Output the [x, y] coordinate of the center of the cell containing the given text.  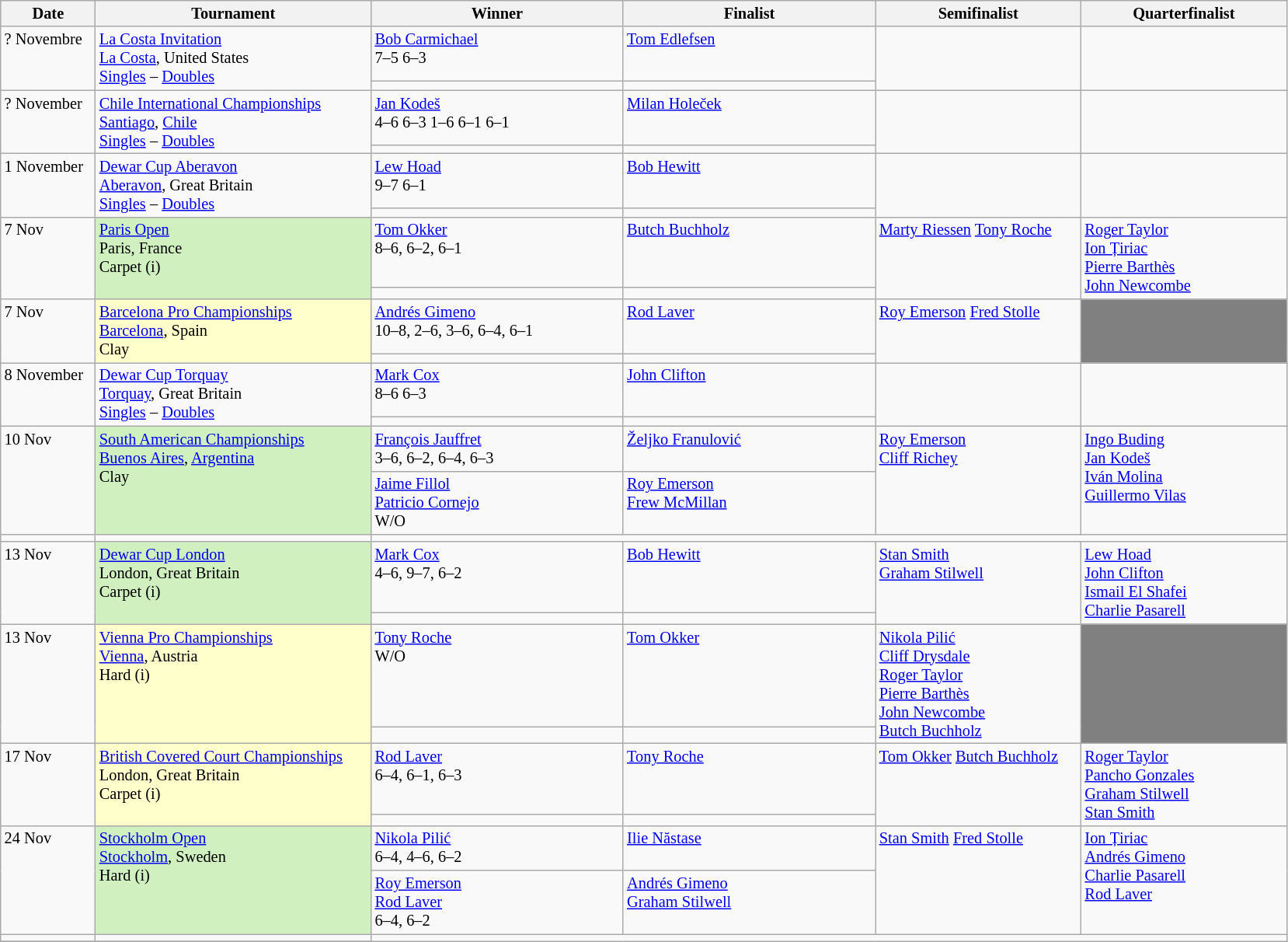
Paris Open Paris, France Carpet (i) [233, 258]
Chile International ChampionshipsSantiago, ChileSingles – Doubles [233, 122]
Milan Holeček [749, 117]
Ingo Buding Jan Kodeš Iván Molina Guillermo Vilas [1184, 480]
Roger Taylor Ion Țiriac Pierre Barthès John Newcombe [1184, 258]
Lew Hoad9–7 6–1 [497, 180]
Dewar Cup LondonLondon, Great BritainCarpet (i) [233, 583]
Bob Carmichael7–5 6–3 [497, 54]
Rod Laver6–4, 6–1, 6–3 [497, 778]
Roy Emerson Frew McMillan [749, 503]
? November [48, 122]
24 Nov [48, 880]
Barcelona Pro Championships Barcelona, Spain Clay [233, 331]
Mark Cox4–6, 9–7, 6–2 [497, 577]
British Covered Court ChampionshipsLondon, Great BritainCarpet (i) [233, 784]
Tom Okker8–6, 6–2, 6–1 [497, 252]
Rod Laver [749, 326]
John Clifton [749, 389]
Dewar Cup TorquayTorquay, Great BritainSingles – Doubles [233, 394]
Jaime Fillol Patricio CornejoW/O [497, 503]
Mark Cox8–6 6–3 [497, 389]
Roger Taylor Pancho Gonzales Graham Stilwell Stan Smith [1184, 784]
Dewar Cup AberavonAberavon, Great BritainSingles – Doubles [233, 185]
Ion Țiriac Andrés Gimeno Charlie Pasarell Rod Laver [1184, 880]
Tom Okker [749, 675]
1 November [48, 185]
Butch Buchholz [749, 252]
Nikola Pilić6–4, 4–6, 6–2 [497, 848]
Winner [497, 13]
Tony Roche [749, 778]
Tony RocheW/O [497, 675]
Ilie Năstase [749, 848]
Semifinalist [979, 13]
10 Nov [48, 480]
Date [48, 13]
? Novembre [48, 58]
Tournament [233, 13]
Roy Emerson Rod Laver6–4, 6–2 [497, 902]
Quarterfinalist [1184, 13]
François Jauffret3–6, 6–2, 6–4, 6–3 [497, 448]
La Costa Invitation La Costa, United StatesSingles – Doubles [233, 58]
Stan Smith Graham Stilwell [979, 583]
Andrés Gimeno10–8, 2–6, 3–6, 6–4, 6–1 [497, 326]
Željko Franulović [749, 448]
Andrés Gimeno Graham Stilwell [749, 902]
8 November [48, 394]
Finalist [749, 13]
Jan Kodeš4–6 6–3 1–6 6–1 6–1 [497, 117]
South American Championships Buenos Aires, ArgentinaClay [233, 480]
Tom Edlefsen [749, 54]
Roy Emerson Cliff Richey [979, 480]
Tom Okker Butch Buchholz [979, 784]
Roy Emerson Fred Stolle [979, 331]
Stockholm OpenStockholm, Sweden Hard (i) [233, 880]
Stan Smith Fred Stolle [979, 880]
Vienna Pro Championships Vienna, Austria Hard (i) [233, 684]
Lew Hoad John Clifton Ismail El Shafei Charlie Pasarell [1184, 583]
17 Nov [48, 784]
Nikola Pilić Cliff Drysdale Roger Taylor Pierre Barthès John Newcombe Butch Buchholz [979, 684]
Marty Riessen Tony Roche [979, 258]
